Locate the cell with the specified text and output its (x, y) center coordinate. 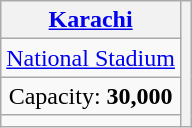
Karachi (91, 20)
National Stadium (91, 58)
Capacity: 30,000 (91, 96)
